Pinpoint the cell where the given text exists, returning its [x, y] midpoint coordinate. 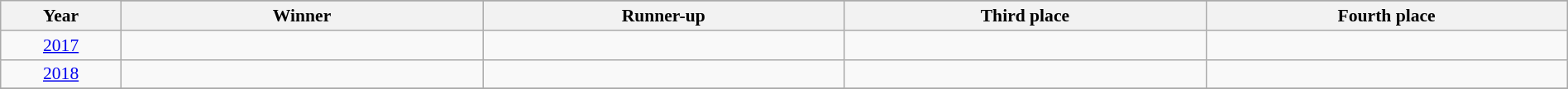
2017 [61, 45]
Fourth place [1386, 16]
2018 [61, 74]
Winner [301, 16]
Year [61, 16]
Third place [1025, 16]
Runner-up [663, 16]
